Output the (x, y) coordinate of the center of the cell containing the given text.  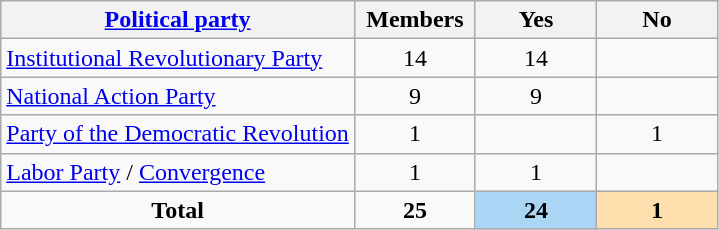
Total (178, 210)
Party of the Democratic Revolution (178, 134)
National Action Party (178, 96)
Members (414, 20)
24 (536, 210)
Labor Party / Convergence (178, 172)
Institutional Revolutionary Party (178, 58)
No (658, 20)
Yes (536, 20)
Political party (178, 20)
25 (414, 210)
